Return (X, Y) of the center of cell containing provided text 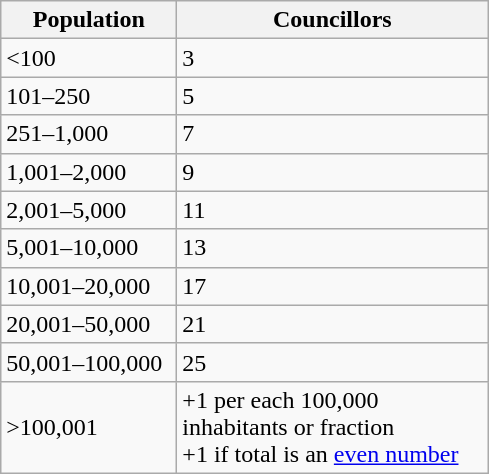
7 (332, 134)
20,001–50,000 (89, 324)
9 (332, 172)
2,001–5,000 (89, 210)
25 (332, 362)
5 (332, 96)
10,001–20,000 (89, 286)
3 (332, 58)
13 (332, 248)
11 (332, 210)
+1 per each 100,000 inhabitants or fraction+1 if total is an even number (332, 427)
50,001–100,000 (89, 362)
17 (332, 286)
101–250 (89, 96)
>100,001 (89, 427)
<100 (89, 58)
Population (89, 20)
21 (332, 324)
1,001–2,000 (89, 172)
251–1,000 (89, 134)
Councillors (332, 20)
5,001–10,000 (89, 248)
